Detect which cell encompasses the target text, then output its [x, y] center coordinate. 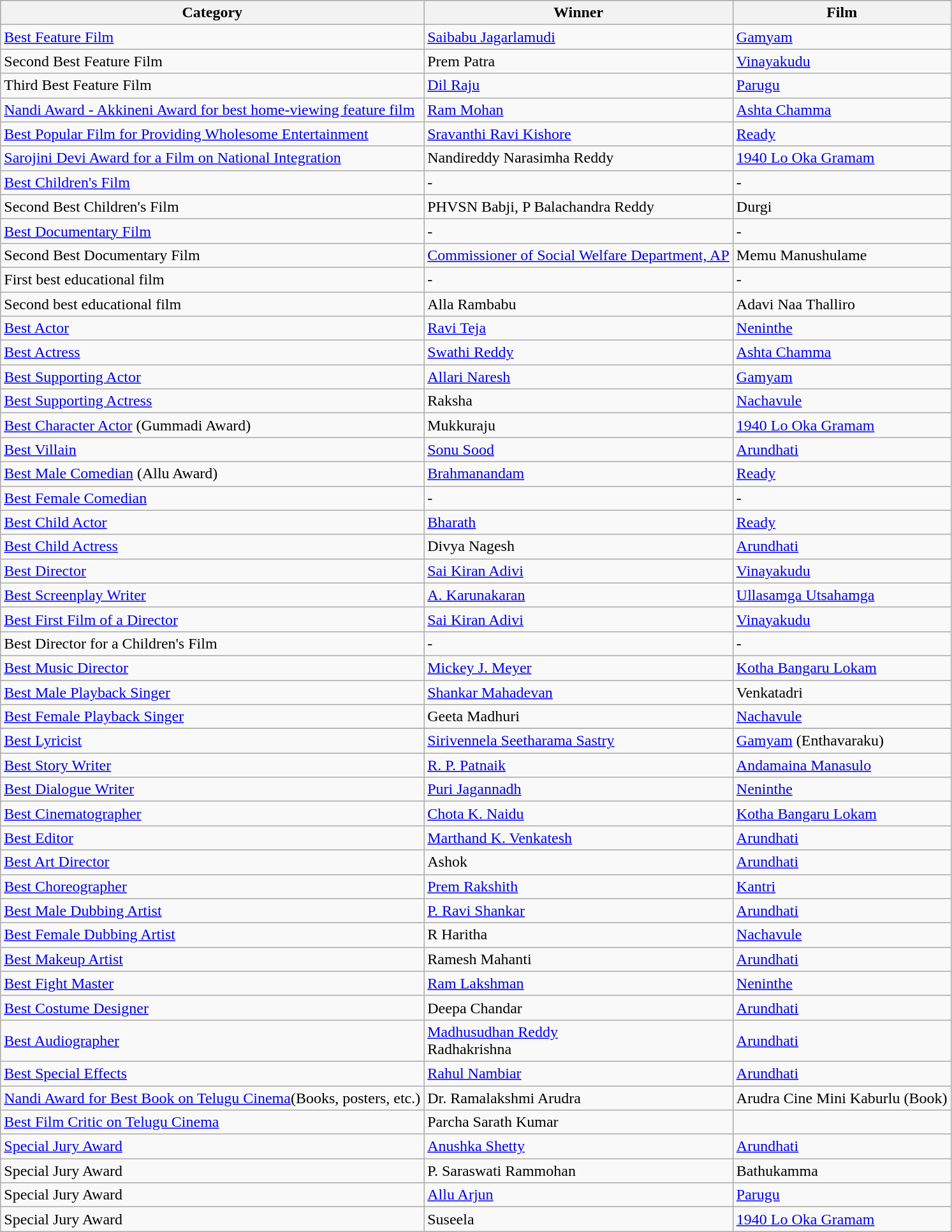
Best Popular Film for Providing Wholesome Entertainment [212, 134]
Suseela [579, 1219]
Best Story Writer [212, 765]
Second best educational film [212, 304]
Bathukamma [842, 1171]
Arudra Cine Mini Kaburlu (Book) [842, 1097]
Anushka Shetty [579, 1147]
Brahmanandam [579, 474]
Swathi Reddy [579, 353]
Mickey J. Meyer [579, 668]
Best Director for a Children's Film [212, 643]
Adavi Naa Thalliro [842, 304]
Alla Rambabu [579, 304]
Best Editor [212, 838]
Best Music Director [212, 668]
Best Male Playback Singer [212, 692]
Best Male Comedian (Allu Award) [212, 474]
Best Film Critic on Telugu Cinema [212, 1122]
Best Screenplay Writer [212, 595]
R. P. Patnaik [579, 765]
Best Special Effects [212, 1073]
Memu Manushulame [842, 255]
Best Art Director [212, 862]
Sravanthi Ravi Kishore [579, 134]
Winner [579, 13]
Best Children's Film [212, 182]
Sirivennela Seetharama Sastry [579, 741]
Puri Jagannadh [579, 789]
Ram Lakshman [579, 983]
Gamyam (Enthavaraku) [842, 741]
Durgi [842, 207]
Best Audiographer [212, 1041]
Best Supporting Actress [212, 401]
Ullasamga Utsahamga [842, 595]
Saibabu Jagarlamudi [579, 37]
Best Cinematographer [212, 814]
Venkatadri [842, 692]
Best Child Actress [212, 546]
Second Best Children's Film [212, 207]
R Haritha [579, 935]
Best Feature Film [212, 37]
Ram Mohan [579, 110]
Best Director [212, 571]
P. Saraswati Rammohan [579, 1171]
Geeta Madhuri [579, 717]
Shankar Mahadevan [579, 692]
P. Ravi Shankar [579, 911]
Dil Raju [579, 85]
Prem Rakshith [579, 886]
Category [212, 13]
Sarojini Devi Award for a Film on National Integration [212, 158]
Ramesh Mahanti [579, 959]
Madhusudhan ReddyRadhakrishna [579, 1041]
Best Actress [212, 353]
Raksha [579, 401]
Best Female Dubbing Artist [212, 935]
Mukkuraju [579, 425]
Dr. Ramalakshmi Arudra [579, 1097]
Second Best Documentary Film [212, 255]
Prem Patra [579, 61]
Commissioner of Social Welfare Department, AP [579, 255]
Best Makeup Artist [212, 959]
Chota K. Naidu [579, 814]
Best Choreographer [212, 886]
First best educational film [212, 279]
Third Best Feature Film [212, 85]
Kantri [842, 886]
Best Costume Designer [212, 1008]
Best Child Actor [212, 522]
Second Best Feature Film [212, 61]
Nandi Award - Akkineni Award for best home-viewing feature film [212, 110]
Best Lyricist [212, 741]
Nandireddy Narasimha Reddy [579, 158]
Marthand K. Venkatesh [579, 838]
Rahul Nambiar [579, 1073]
Andamaina Manasulo [842, 765]
Best Dialogue Writer [212, 789]
Sonu Sood [579, 450]
Ashok [579, 862]
Best Female Comedian [212, 498]
Best Actor [212, 328]
Divya Nagesh [579, 546]
Best Female Playback Singer [212, 717]
Deepa Chandar [579, 1008]
Allu Arjun [579, 1195]
Best Villain [212, 450]
Ravi Teja [579, 328]
Parcha Sarath Kumar [579, 1122]
Best Fight Master [212, 983]
Best Documentary Film [212, 231]
Nandi Award for Best Book on Telugu Cinema(Books, posters, etc.) [212, 1097]
A. Karunakaran [579, 595]
Best Male Dubbing Artist [212, 911]
Best Character Actor (Gummadi Award) [212, 425]
Best First Film of a Director [212, 619]
Best Supporting Actor [212, 377]
Bharath [579, 522]
Allari Naresh [579, 377]
Film [842, 13]
PHVSN Babji, P Balachandra Reddy [579, 207]
